For the text-containing cell, return its midpoint in [X, Y] coordinate format. 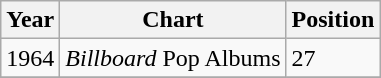
Chart [173, 20]
1964 [30, 58]
27 [333, 58]
Billboard Pop Albums [173, 58]
Position [333, 20]
Year [30, 20]
